Return (x, y) of the center of cell containing provided text 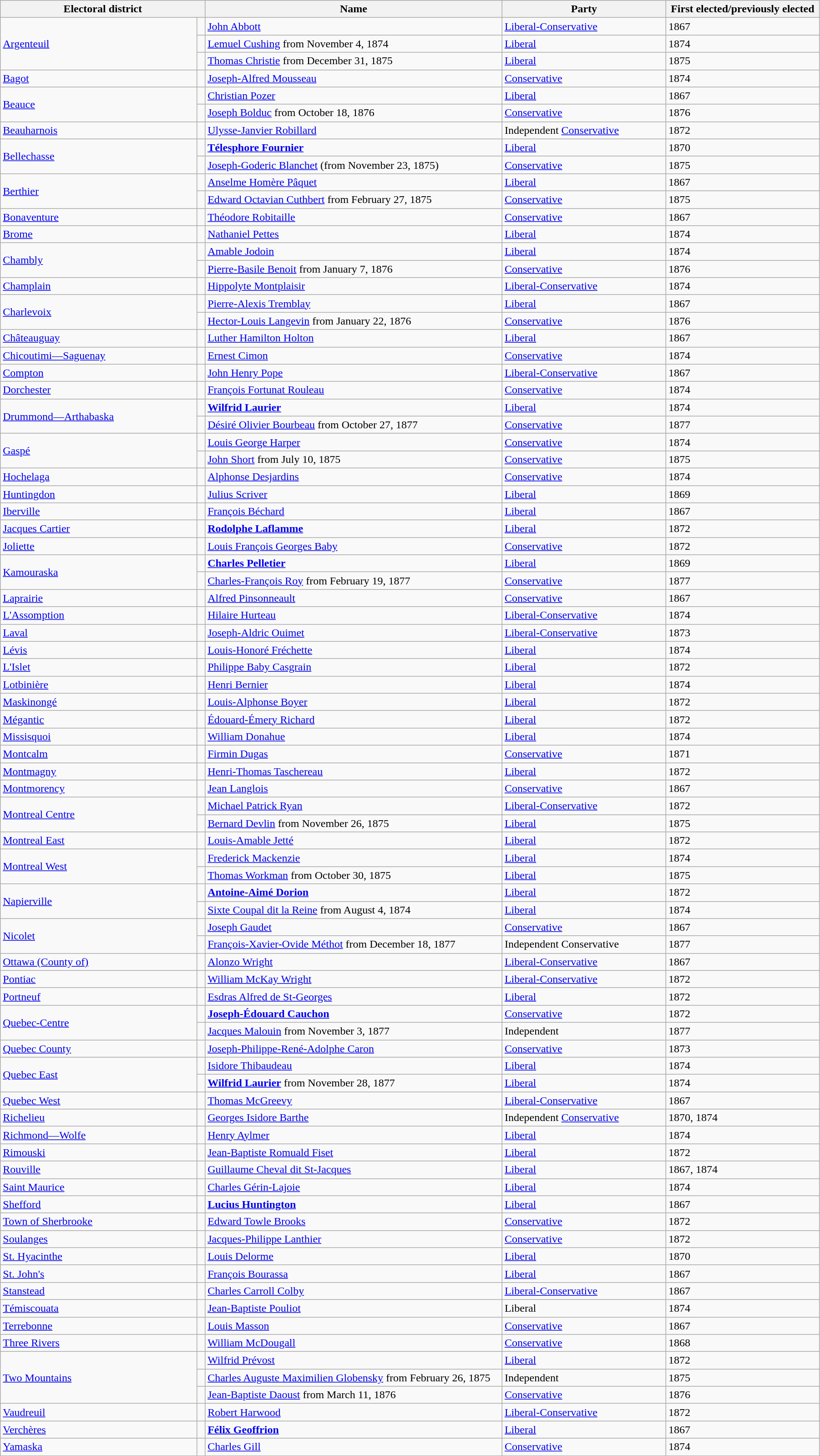
Robert Harwood (354, 1412)
Laval (99, 633)
Frederick Mackenzie (354, 858)
Châteauguay (99, 338)
Party (584, 9)
Henry Aylmer (354, 1135)
1870, 1874 (743, 1118)
Richelieu (99, 1118)
Vaudreuil (99, 1412)
François Bourassa (354, 1273)
Montreal West (99, 867)
Hochelaga (99, 477)
Ernest Cimon (354, 355)
Argenteuil (99, 44)
Dorchester (99, 390)
Joseph-Aldric Ouimet (354, 633)
Théodore Robitaille (354, 217)
Portneuf (99, 996)
Joliette (99, 546)
Chicoutimi—Saguenay (99, 355)
Jean-Baptiste Romuald Fiset (354, 1152)
Lotbinière (99, 685)
Bellechasse (99, 156)
Terrebonne (99, 1326)
Wilfrid Laurier from November 28, 1877 (354, 1083)
St. Hyacinthe (99, 1256)
Pierre-Alexis Tremblay (354, 304)
Huntingdon (99, 494)
François Fortunat Rouleau (354, 390)
Brome (99, 234)
Joseph Bolduc from October 18, 1876 (354, 113)
Jacques-Philippe Lanthier (354, 1239)
Louis George Harper (354, 442)
Quebec West (99, 1101)
Joseph-Alfred Mousseau (354, 78)
Charles Gérin-Lajoie (354, 1187)
Télesphore Fournier (354, 147)
Missisquoi (99, 736)
Compton (99, 373)
Three Rivers (99, 1343)
Charlevoix (99, 312)
Quebec East (99, 1075)
John Abbott (354, 26)
Joseph Gaudet (354, 927)
Gaspé (99, 451)
Alphonse Desjardins (354, 477)
Thomas Workman from October 30, 1875 (354, 875)
Charles Pelletier (354, 563)
Charles Auguste Maximilien Globensky from February 26, 1875 (354, 1378)
Joseph-Philippe-René-Adolphe Caron (354, 1048)
Town of Sherbrooke (99, 1222)
Montmorency (99, 789)
Lemuel Cushing from November 4, 1874 (354, 44)
Louis-Alphonse Boyer (354, 702)
1871 (743, 754)
Electoral district (103, 9)
Nicolet (99, 936)
Amable Jodoin (354, 252)
Isidore Thibaudeau (354, 1066)
Alonzo Wright (354, 962)
Ulysse-Janvier Robillard (354, 130)
Sixte Coupal dit la Reine from August 4, 1874 (354, 910)
Désiré Olivier Bourbeau from October 27, 1877 (354, 425)
Guillaume Cheval dit St-Jacques (354, 1170)
Henri-Thomas Taschereau (354, 771)
François Béchard (354, 512)
Lucius Huntington (354, 1204)
Hilaire Hurteau (354, 615)
Richmond—Wolfe (99, 1135)
First elected/previously elected (743, 9)
Nathaniel Pettes (354, 234)
Louis Delorme (354, 1256)
Louis Masson (354, 1326)
Henri Bernier (354, 685)
Kamouraska (99, 572)
Philippe Baby Casgrain (354, 667)
Bagot (99, 78)
Edward Towle Brooks (354, 1222)
Joseph-Édouard Cauchon (354, 1014)
Pierre-Basile Benoit from January 7, 1876 (354, 269)
Quebec County (99, 1048)
Jacques Cartier (99, 529)
Shefford (99, 1204)
Hector-Louis Langevin from January 22, 1876 (354, 321)
Alfred Pinsonneault (354, 598)
Pontiac (99, 979)
Rodolphe Laflamme (354, 529)
Charles-François Roy from February 19, 1877 (354, 581)
Montmagny (99, 771)
John Short from July 10, 1875 (354, 459)
Hippolyte Montplaisir (354, 286)
Montcalm (99, 754)
Berthier (99, 191)
Verchères (99, 1430)
Mégantic (99, 719)
Louis-Amable Jetté (354, 841)
Edward Octavian Cuthbert from February 27, 1875 (354, 199)
Laprairie (99, 598)
Montreal East (99, 841)
Charles Gill (354, 1447)
Stanstead (99, 1291)
Antoine-Aimé Dorion (354, 893)
Esdras Alfred de St-Georges (354, 996)
Champlain (99, 286)
Iberville (99, 512)
Luther Hamilton Holton (354, 338)
William Donahue (354, 736)
Jacques Malouin from November 3, 1877 (354, 1031)
Julius Scriver (354, 494)
Saint Maurice (99, 1187)
Georges Isidore Barthe (354, 1118)
Bernard Devlin from November 26, 1875 (354, 823)
Firmin Dugas (354, 754)
Yamaska (99, 1447)
Montreal Centre (99, 815)
Jean-Baptiste Pouliot (354, 1308)
Bonaventure (99, 217)
Thomas McGreevy (354, 1101)
Wilfrid Prévost (354, 1360)
Joseph-Goderic Blanchet (from November 23, 1875) (354, 165)
François-Xavier-Ovide Méthot from December 18, 1877 (354, 944)
1868 (743, 1343)
Thomas Christie from December 31, 1875 (354, 61)
Témiscouata (99, 1308)
Anselme Homère Pâquet (354, 182)
Chambly (99, 260)
Drummond—Arthabaska (99, 416)
Félix Geoffrion (354, 1430)
Soulanges (99, 1239)
Rouville (99, 1170)
Beauce (99, 104)
Quebec-Centre (99, 1022)
St. John's (99, 1273)
Napierville (99, 901)
Michael Patrick Ryan (354, 806)
L'Islet (99, 667)
1867, 1874 (743, 1170)
Jean-Baptiste Daoust from March 11, 1876 (354, 1395)
Christian Pozer (354, 96)
John Henry Pope (354, 373)
Louis-Honoré Fréchette (354, 650)
Name (354, 9)
Louis François Georges Baby (354, 546)
Édouard-Émery Richard (354, 719)
Ottawa (County of) (99, 962)
Beauharnois (99, 130)
Wilfrid Laurier (354, 407)
William McDougall (354, 1343)
William McKay Wright (354, 979)
Two Mountains (99, 1378)
Charles Carroll Colby (354, 1291)
Rimouski (99, 1152)
Jean Langlois (354, 789)
Lévis (99, 650)
L'Assomption (99, 615)
Maskinongé (99, 702)
